Return the [x, y] coordinate for the center point of the cell that contains the specified text.  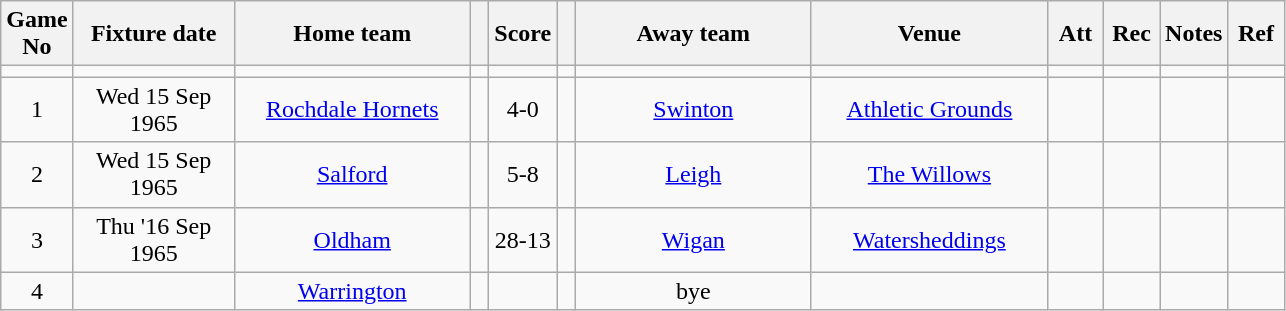
Athletic Grounds [929, 110]
Leigh [693, 174]
4 [37, 291]
5-8 [523, 174]
Game No [37, 34]
Rochdale Hornets [352, 110]
4-0 [523, 110]
1 [37, 110]
Score [523, 34]
Thu '16 Sep 1965 [154, 240]
Rec [1132, 34]
Att [1075, 34]
Wigan [693, 240]
Venue [929, 34]
Watersheddings [929, 240]
bye [693, 291]
28-13 [523, 240]
Away team [693, 34]
3 [37, 240]
Salford [352, 174]
Notes [1194, 34]
Oldham [352, 240]
2 [37, 174]
Swinton [693, 110]
The Willows [929, 174]
Ref [1256, 34]
Fixture date [154, 34]
Warrington [352, 291]
Home team [352, 34]
